Pinpoint the cell where the given text exists, returning its [X, Y] midpoint coordinate. 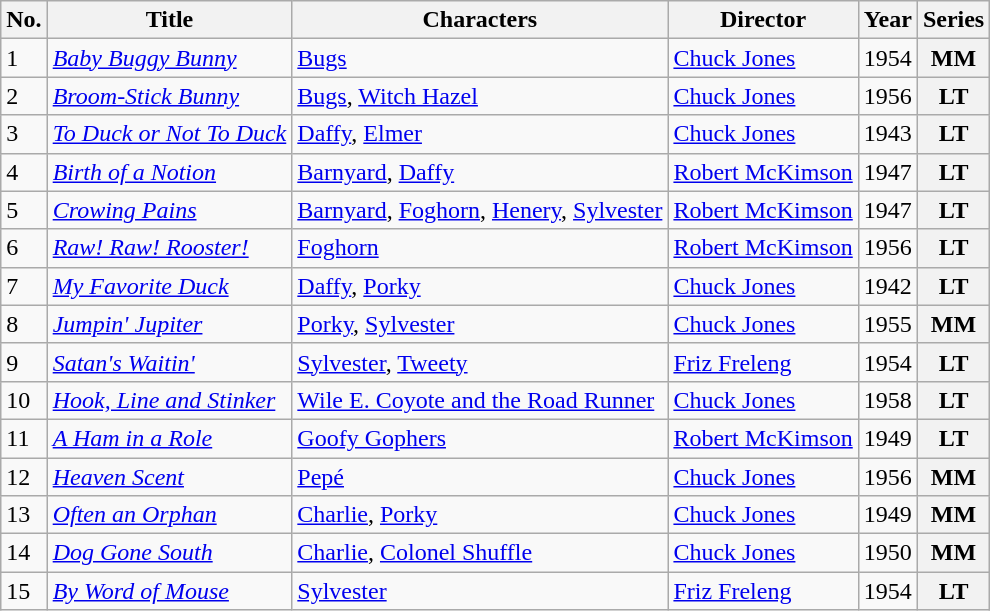
Birth of a Notion [170, 172]
1943 [888, 134]
Foghorn [480, 248]
Bugs [480, 58]
No. [24, 20]
Baby Buggy Bunny [170, 58]
7 [24, 286]
1958 [888, 400]
Satan's Waitin' [170, 362]
Series [953, 20]
15 [24, 591]
10 [24, 400]
5 [24, 210]
12 [24, 477]
Dog Gone South [170, 553]
Wile E. Coyote and the Road Runner [480, 400]
Goofy Gophers [480, 438]
Charlie, Porky [480, 515]
Jumpin' Jupiter [170, 324]
Barnyard, Foghorn, Henery, Sylvester [480, 210]
1955 [888, 324]
8 [24, 324]
Daffy, Elmer [480, 134]
1942 [888, 286]
Daffy, Porky [480, 286]
Sylvester [480, 591]
1950 [888, 553]
9 [24, 362]
Pepé [480, 477]
14 [24, 553]
Barnyard, Daffy [480, 172]
Charlie, Colonel Shuffle [480, 553]
Hook, Line and Stinker [170, 400]
Often an Orphan [170, 515]
Heaven Scent [170, 477]
Bugs, Witch Hazel [480, 96]
1 [24, 58]
Sylvester, Tweety [480, 362]
A Ham in a Role [170, 438]
By Word of Mouse [170, 591]
Director [763, 20]
Title [170, 20]
13 [24, 515]
My Favorite Duck [170, 286]
4 [24, 172]
Crowing Pains [170, 210]
11 [24, 438]
Raw! Raw! Rooster! [170, 248]
Year [888, 20]
Porky, Sylvester [480, 324]
2 [24, 96]
6 [24, 248]
To Duck or Not To Duck [170, 134]
Characters [480, 20]
3 [24, 134]
Broom-Stick Bunny [170, 96]
